Provide the [X, Y] coordinate of the cell's center where the given text is located.  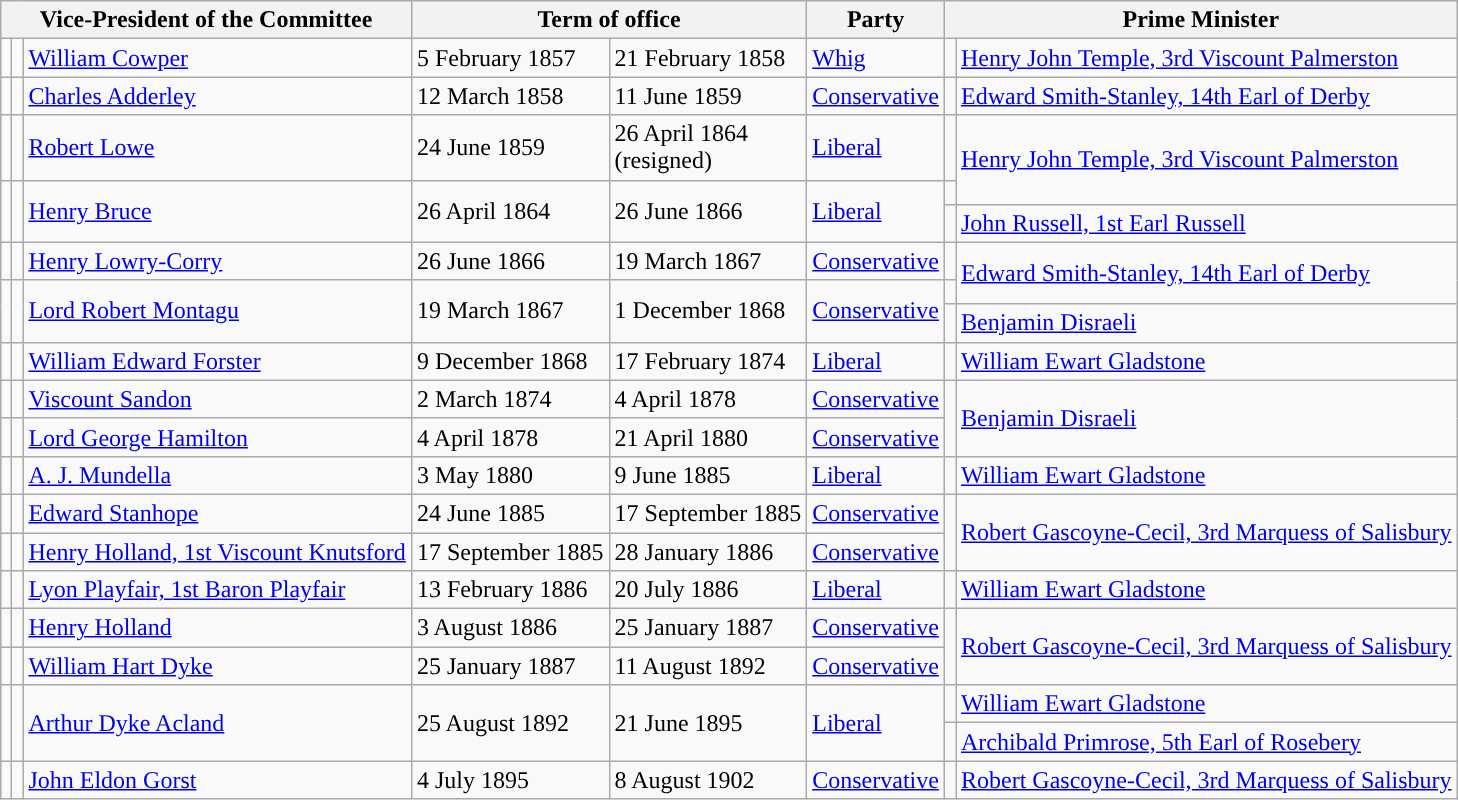
William Hart Dyke [217, 666]
Henry Holland [217, 628]
Robert Lowe [217, 148]
A. J. Mundella [217, 475]
11 August 1892 [708, 666]
William Cowper [217, 58]
Lord George Hamilton [217, 437]
4 July 1895 [510, 780]
John Eldon Gorst [217, 780]
John Russell, 1st Earl Russell [1207, 223]
21 June 1895 [708, 723]
Lyon Playfair, 1st Baron Playfair [217, 590]
13 February 1886 [510, 590]
Henry Holland, 1st Viscount Knutsford [217, 551]
Arthur Dyke Acland [217, 723]
26 April 1864(resigned) [708, 148]
Lord Robert Montagu [217, 311]
Vice-President of the Committee [206, 20]
1 December 1868 [708, 311]
26 April 1864 [510, 211]
8 August 1902 [708, 780]
24 June 1859 [510, 148]
Henry Bruce [217, 211]
Prime Minister [1200, 20]
Party [876, 20]
Viscount Sandon [217, 399]
11 June 1859 [708, 96]
2 March 1874 [510, 399]
17 February 1874 [708, 361]
9 December 1868 [510, 361]
3 August 1886 [510, 628]
William Edward Forster [217, 361]
20 July 1886 [708, 590]
Term of office [608, 20]
Charles Adderley [217, 96]
Archibald Primrose, 5th Earl of Rosebery [1207, 742]
12 March 1858 [510, 96]
28 January 1886 [708, 551]
24 June 1885 [510, 513]
Edward Stanhope [217, 513]
Whig [876, 58]
3 May 1880 [510, 475]
21 February 1858 [708, 58]
Henry Lowry-Corry [217, 261]
25 August 1892 [510, 723]
5 February 1857 [510, 58]
21 April 1880 [708, 437]
9 June 1885 [708, 475]
